Extract the (x, y) coordinate from the center of the cell holding the provided text.  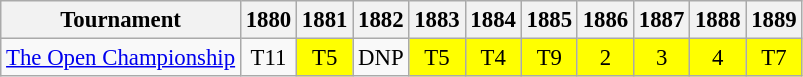
T11 (268, 58)
T7 (774, 58)
1882 (381, 20)
1881 (325, 20)
3 (662, 58)
1880 (268, 20)
4 (718, 58)
Tournament (121, 20)
The Open Championship (121, 58)
1883 (437, 20)
1888 (718, 20)
T4 (493, 58)
1884 (493, 20)
T9 (549, 58)
1887 (662, 20)
1885 (549, 20)
DNP (381, 58)
2 (605, 58)
1889 (774, 20)
1886 (605, 20)
